Extract the (x, y) coordinate from the center of the cell holding the provided text.  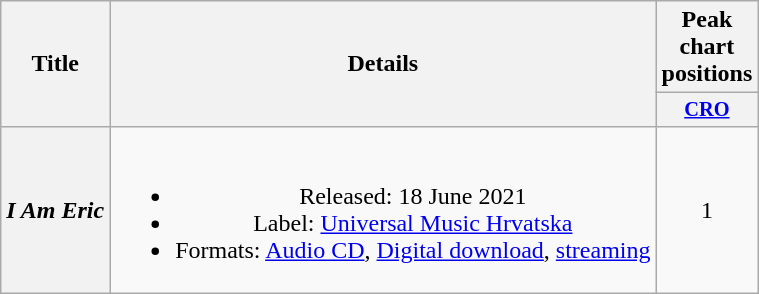
1 (707, 210)
Peak chart positions (707, 47)
I Am Eric (56, 210)
Released: 18 June 2021Label: Universal Music HrvatskaFormats: Audio CD, Digital download, streaming (383, 210)
CRO (707, 110)
Title (56, 64)
Details (383, 64)
